Capture the cell that displays the provided text and extract its [X, Y] central coordinate. 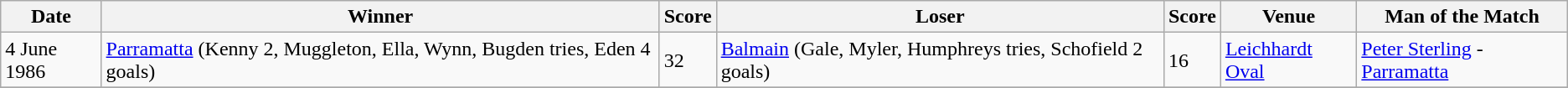
Balmain (Gale, Myler, Humphreys tries, Schofield 2 goals) [940, 60]
Date [51, 17]
Winner [380, 17]
32 [688, 60]
4 June 1986 [51, 60]
Venue [1288, 17]
Man of the Match [1462, 17]
Loser [940, 17]
Peter Sterling - Parramatta [1462, 60]
Leichhardt Oval [1288, 60]
16 [1192, 60]
Parramatta (Kenny 2, Muggleton, Ella, Wynn, Bugden tries, Eden 4 goals) [380, 60]
